From the cell containing the given text, extract its center point as (X, Y) coordinate. 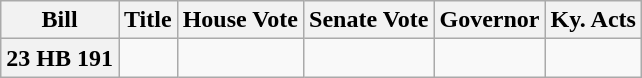
House Vote (240, 20)
Governor (490, 20)
Senate Vote (369, 20)
Bill (60, 20)
Ky. Acts (593, 20)
Title (148, 20)
23 HB 191 (60, 58)
